Extract the [X, Y] coordinate from the center of the cell holding the provided text.  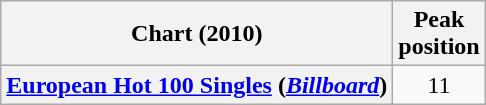
11 [439, 85]
Peakposition [439, 34]
European Hot 100 Singles (Billboard) [197, 85]
Chart (2010) [197, 34]
